Capture the cell that displays the provided text and extract its [x, y] central coordinate. 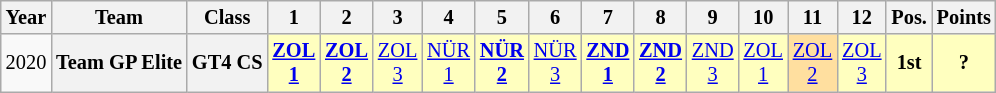
ZND1 [608, 63]
3 [398, 17]
2020 [26, 63]
1 [294, 17]
NÜR2 [502, 63]
NÜR1 [448, 63]
Pos. [908, 17]
6 [556, 17]
ZND3 [713, 63]
1st [908, 63]
Class [227, 17]
11 [812, 17]
Team GP Elite [119, 63]
NÜR3 [556, 63]
Team [119, 17]
Points [964, 17]
5 [502, 17]
2 [346, 17]
8 [660, 17]
ZND2 [660, 63]
Year [26, 17]
12 [862, 17]
4 [448, 17]
? [964, 63]
10 [762, 17]
7 [608, 17]
GT4 CS [227, 63]
9 [713, 17]
